Search for the cell housing the specified text and yield its (x, y) center coordinate. 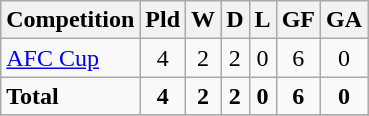
GF (298, 20)
GA (344, 20)
Competition (70, 20)
W (204, 20)
D (235, 20)
L (262, 20)
AFC Cup (70, 58)
Pld (163, 20)
Total (70, 96)
